Determine the (x, y) coordinate at the center of the cell enclosing the given text.  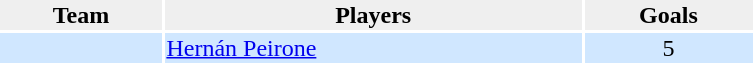
Players (373, 15)
Hernán Peirone (373, 48)
Team (81, 15)
5 (668, 48)
Goals (668, 15)
